Locate the cell with the specified text and output its [X, Y] center coordinate. 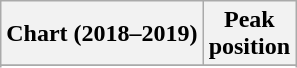
Chart (2018–2019) [102, 34]
Peakposition [249, 34]
